Determine the (X, Y) coordinate at the center of the cell enclosing the given text.  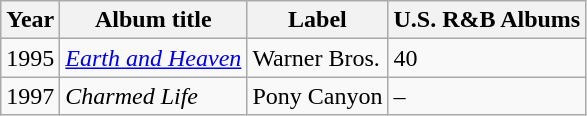
Warner Bros. (318, 58)
Earth and Heaven (154, 58)
1997 (30, 96)
Year (30, 20)
40 (487, 58)
Label (318, 20)
Album title (154, 20)
1995 (30, 58)
U.S. R&B Albums (487, 20)
Charmed Life (154, 96)
– (487, 96)
Pony Canyon (318, 96)
